From the cell containing the given text, extract its center point as [x, y] coordinate. 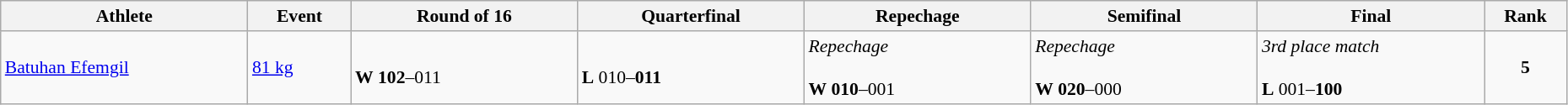
Event [299, 16]
81 kg [299, 67]
Quarterfinal [692, 16]
RepechageW 020–000 [1144, 67]
L 010–011 [692, 67]
Round of 16 [464, 16]
RepechageW 010–001 [918, 67]
Semifinal [1144, 16]
Batuhan Efemgil [125, 67]
Repechage [918, 16]
5 [1526, 67]
Rank [1526, 16]
W 102–011 [464, 67]
Final [1371, 16]
3rd place matchL 001–100 [1371, 67]
Athlete [125, 16]
